Provide the [X, Y] coordinate of the cell's center where the given text is located.  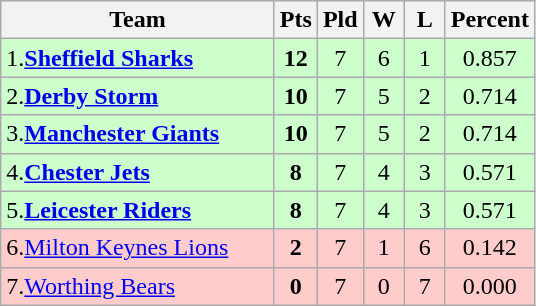
0.857 [490, 58]
5.Leicester Riders [138, 210]
0.000 [490, 286]
7.Worthing Bears [138, 286]
6.Milton Keynes Lions [138, 248]
12 [296, 58]
0.142 [490, 248]
1.Sheffield Sharks [138, 58]
3.Manchester Giants [138, 134]
Pld [340, 20]
Pts [296, 20]
W [384, 20]
2.Derby Storm [138, 96]
Team [138, 20]
4.Chester Jets [138, 172]
L [424, 20]
Percent [490, 20]
